For the text-containing cell, return its midpoint in [x, y] coordinate format. 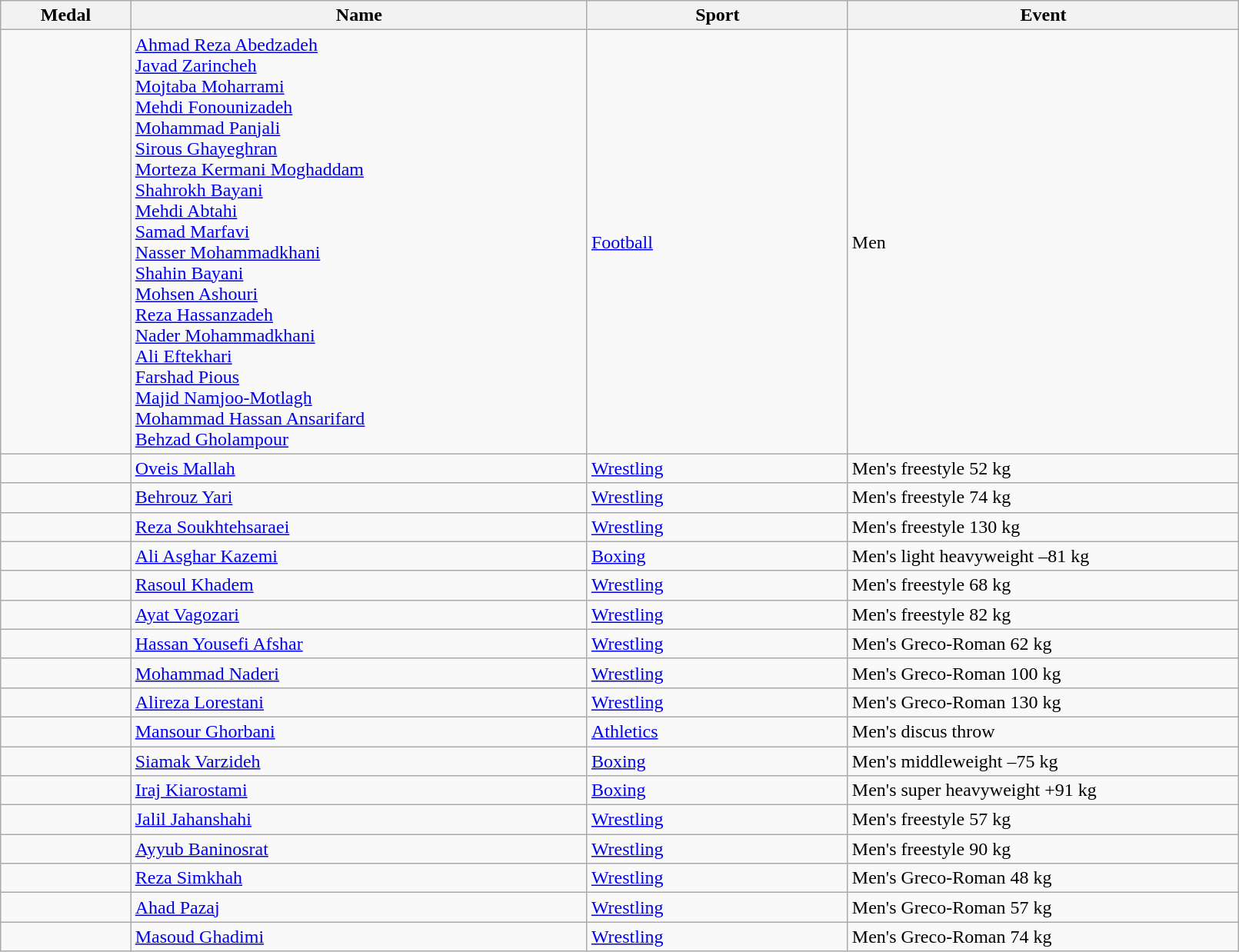
Men's discus throw [1043, 731]
Men [1043, 241]
Men's freestyle 90 kg [1043, 849]
Men's Greco-Roman 74 kg [1043, 937]
Oveis Mallah [358, 468]
Behrouz Yari [358, 498]
Mohammad Naderi [358, 673]
Sport [717, 15]
Athletics [717, 731]
Name [358, 15]
Men's middleweight –75 kg [1043, 761]
Rasoul Khadem [358, 585]
Men's light heavyweight –81 kg [1043, 556]
Ali Asghar Kazemi [358, 556]
Men's Greco-Roman 48 kg [1043, 878]
Men's Greco-Roman 100 kg [1043, 673]
Football [717, 241]
Event [1043, 15]
Hassan Yousefi Afshar [358, 644]
Men's freestyle 74 kg [1043, 498]
Ayat Vagozari [358, 614]
Men's Greco-Roman 57 kg [1043, 907]
Men's freestyle 82 kg [1043, 614]
Men's Greco-Roman 62 kg [1043, 644]
Men's freestyle 68 kg [1043, 585]
Reza Soukhtehsaraei [358, 527]
Reza Simkhah [358, 878]
Men's super heavyweight +91 kg [1043, 791]
Men's freestyle 52 kg [1043, 468]
Ayyub Baninosrat [358, 849]
Mansour Ghorbani [358, 731]
Iraj Kiarostami [358, 791]
Medal [66, 15]
Jalil Jahanshahi [358, 820]
Alireza Lorestani [358, 702]
Men's freestyle 130 kg [1043, 527]
Ahad Pazaj [358, 907]
Men's Greco-Roman 130 kg [1043, 702]
Masoud Ghadimi [358, 937]
Siamak Varzideh [358, 761]
Men's freestyle 57 kg [1043, 820]
